Identify which cell holds the provided text, then report its (X, Y) central coordinate. 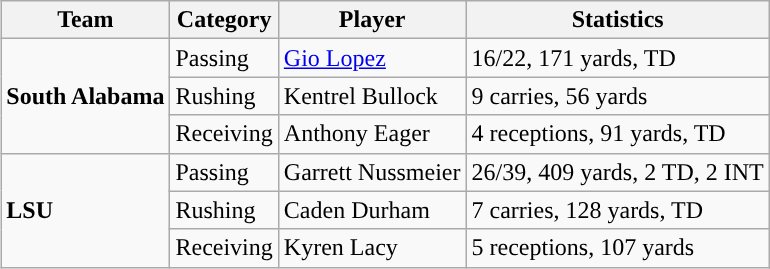
Garrett Nussmeier (372, 172)
7 carries, 128 yards, TD (618, 210)
Category (224, 20)
Statistics (618, 20)
Gio Lopez (372, 58)
Kentrel Bullock (372, 96)
4 receptions, 91 yards, TD (618, 134)
Kyren Lacy (372, 248)
LSU (86, 210)
South Alabama (86, 96)
5 receptions, 107 yards (618, 248)
Team (86, 20)
26/39, 409 yards, 2 TD, 2 INT (618, 172)
Caden Durham (372, 210)
16/22, 171 yards, TD (618, 58)
9 carries, 56 yards (618, 96)
Anthony Eager (372, 134)
Player (372, 20)
